Scan for the cell matching the given text and deliver its (x, y) coordinate at center. 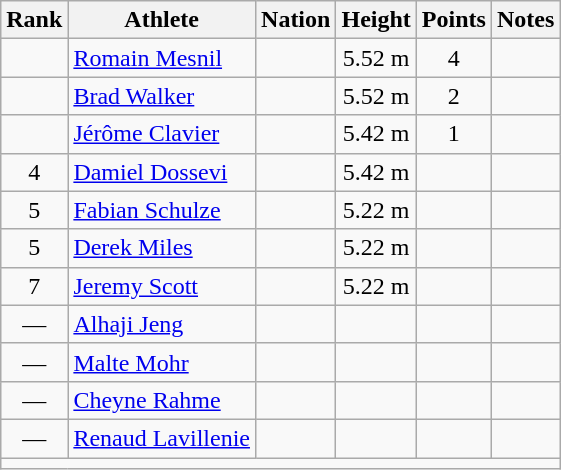
Jeremy Scott (162, 286)
Renaud Lavillenie (162, 438)
Cheyne Rahme (162, 400)
1 (454, 134)
Nation (296, 20)
2 (454, 96)
Fabian Schulze (162, 210)
Jérôme Clavier (162, 134)
Alhaji Jeng (162, 324)
Malte Mohr (162, 362)
7 (34, 286)
Notes (525, 20)
Points (454, 20)
Athlete (162, 20)
Damiel Dossevi (162, 172)
Height (376, 20)
Derek Miles (162, 248)
Romain Mesnil (162, 58)
Rank (34, 20)
Brad Walker (162, 96)
